Locate the cell with the specified text and output its (x, y) center coordinate. 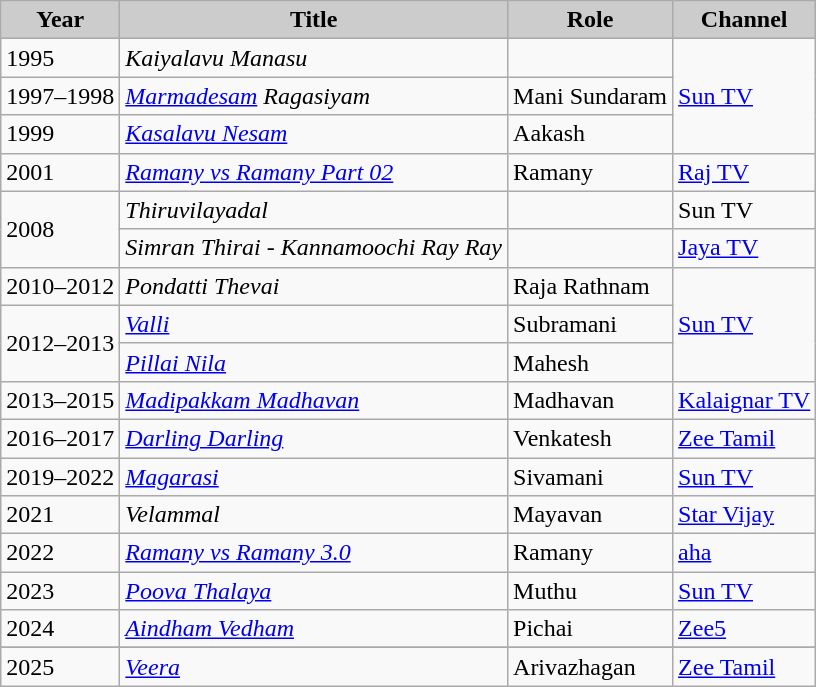
Sivamani (590, 477)
Year (60, 20)
Veera (314, 667)
Magarasi (314, 477)
Arivazhagan (590, 667)
Madhavan (590, 400)
Channel (744, 20)
2008 (60, 229)
Pillai Nila (314, 362)
Thiruvilayadal (314, 210)
Raja Rathnam (590, 286)
Aindham Vedham (314, 629)
Subramani (590, 324)
Poova Thalaya (314, 591)
2025 (60, 667)
Jaya TV (744, 248)
Raj TV (744, 172)
2024 (60, 629)
2023 (60, 591)
2010–2012 (60, 286)
2013–2015 (60, 400)
Marmadesam Ragasiyam (314, 96)
2016–2017 (60, 438)
Mahesh (590, 362)
Role (590, 20)
Mayavan (590, 515)
2001 (60, 172)
1997–1998 (60, 96)
2019–2022 (60, 477)
Star Vijay (744, 515)
Velammal (314, 515)
1995 (60, 58)
Darling Darling (314, 438)
Aakash (590, 134)
Muthu (590, 591)
Kalaignar TV (744, 400)
Title (314, 20)
Kasalavu Nesam (314, 134)
Ramany vs Ramany Part 02 (314, 172)
Venkatesh (590, 438)
Valli (314, 324)
2022 (60, 553)
Pondatti Thevai (314, 286)
Pichai (590, 629)
Madipakkam Madhavan (314, 400)
Mani Sundaram (590, 96)
aha (744, 553)
Simran Thirai - Kannamoochi Ray Ray (314, 248)
2021 (60, 515)
Kaiyalavu Manasu (314, 58)
2012–2013 (60, 343)
Zee5 (744, 629)
1999 (60, 134)
Ramany vs Ramany 3.0 (314, 553)
